Identify which cell holds the provided text, then report its (x, y) central coordinate. 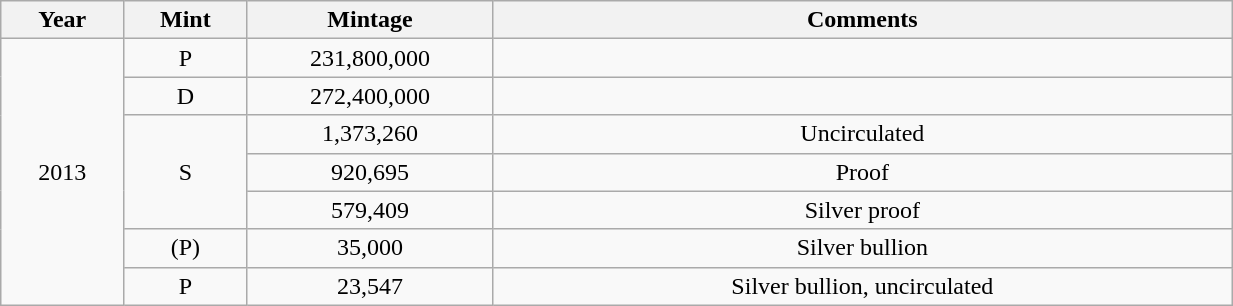
231,800,000 (370, 58)
Comments (862, 20)
Mint (186, 20)
272,400,000 (370, 96)
920,695 (370, 172)
Mintage (370, 20)
Silver proof (862, 210)
Uncirculated (862, 134)
579,409 (370, 210)
S (186, 172)
D (186, 96)
Proof (862, 172)
Silver bullion, uncirculated (862, 286)
2013 (62, 172)
(P) (186, 248)
Year (62, 20)
Silver bullion (862, 248)
35,000 (370, 248)
1,373,260 (370, 134)
23,547 (370, 286)
